Output the [x, y] coordinate of the center of the cell containing the given text.  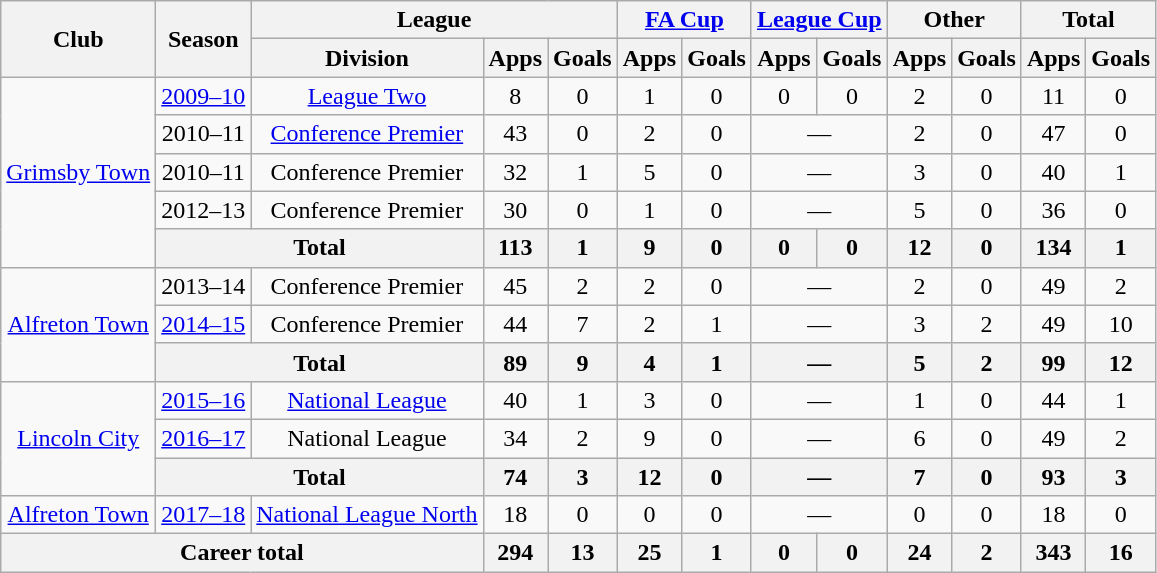
Club [78, 39]
FA Cup [684, 20]
32 [515, 172]
294 [515, 553]
24 [919, 553]
10 [1121, 324]
Division [367, 58]
2014–15 [204, 324]
16 [1121, 553]
2016–17 [204, 438]
25 [649, 553]
113 [515, 248]
13 [583, 553]
43 [515, 134]
2009–10 [204, 96]
36 [1053, 210]
11 [1053, 96]
343 [1053, 553]
National League North [367, 515]
League Cup [819, 20]
30 [515, 210]
6 [919, 438]
74 [515, 477]
League Two [367, 96]
134 [1053, 248]
Season [204, 39]
93 [1053, 477]
League [434, 20]
34 [515, 438]
2017–18 [204, 515]
89 [515, 362]
2015–16 [204, 400]
47 [1053, 134]
4 [649, 362]
99 [1053, 362]
2012–13 [204, 210]
Lincoln City [78, 438]
2013–14 [204, 286]
8 [515, 96]
Grimsby Town [78, 172]
Other [954, 20]
Career total [242, 553]
45 [515, 286]
